Find where the given text appears and provide that cell's center as [X, Y] coordinate. 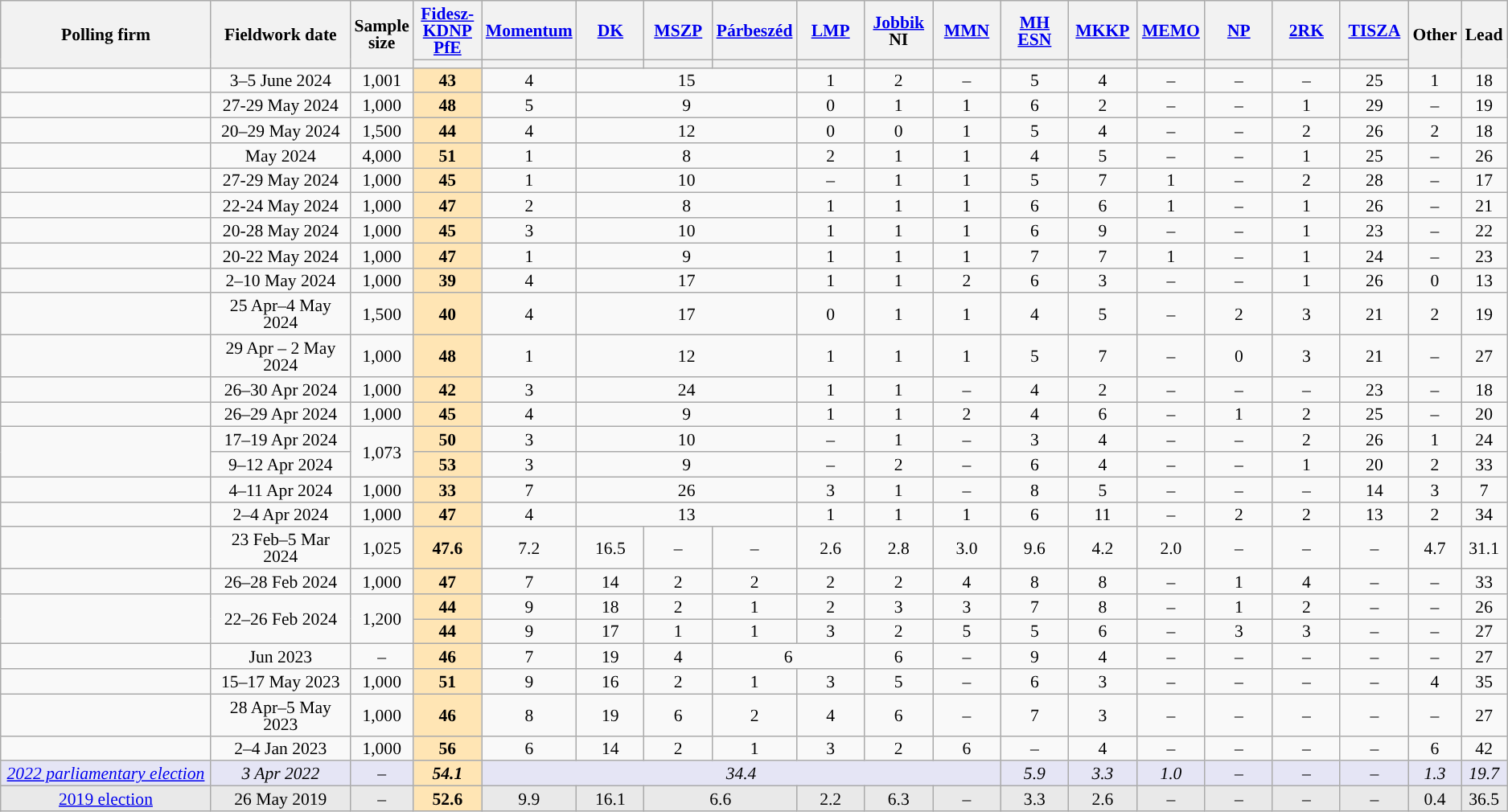
1.0 [1171, 773]
26 May 2019 [280, 799]
DK [610, 31]
9.6 [1034, 548]
2022 parliamentary election [106, 773]
MSZP [679, 31]
2.8 [899, 548]
MKKP [1102, 31]
35 [1485, 682]
26–30 Apr 2024 [280, 389]
34.4 [742, 773]
MMN [967, 31]
54.1 [447, 773]
56 [447, 748]
47.6 [447, 548]
2.0 [1171, 548]
40 [447, 314]
0.4 [1435, 799]
Sample size [381, 34]
MEMO [1171, 31]
20-28 May 2024 [280, 230]
26–29 Apr 2024 [280, 415]
20-22 May 2024 [280, 256]
Jun 2023 [280, 656]
3.0 [967, 548]
May 2024 [280, 156]
Fieldwork date [280, 34]
1,073 [381, 452]
16.1 [610, 799]
22–26 Feb 2024 [280, 619]
36.5 [1485, 799]
1.3 [1435, 773]
LMP [830, 31]
28 Apr–5 May 2023 [280, 715]
50 [447, 439]
15 [687, 80]
15–17 May 2023 [280, 682]
20–29 May 2024 [280, 130]
Fidesz-KDNPPfE [447, 31]
17–19 Apr 2024 [280, 439]
1,025 [381, 548]
Polling firm [106, 34]
4.2 [1102, 548]
3–5 June 2024 [280, 80]
Párbeszéd [754, 31]
31.1 [1485, 548]
Other [1435, 34]
MHESN [1034, 31]
4–11 Apr 2024 [280, 489]
JobbikNI [899, 31]
9–12 Apr 2024 [280, 465]
1,001 [381, 80]
6.3 [899, 799]
4,000 [381, 156]
25 Apr–4 May 2024 [280, 314]
2–4 Jan 2023 [280, 748]
9.9 [529, 799]
43 [447, 80]
11 [1102, 515]
22-24 May 2024 [280, 206]
52.6 [447, 799]
53 [447, 465]
2.2 [830, 799]
16.5 [610, 548]
39 [447, 280]
19.7 [1485, 773]
5.9 [1034, 773]
26–28 Feb 2024 [280, 582]
34 [1485, 515]
4.7 [1435, 548]
1,200 [381, 619]
29 Apr – 2 May 2024 [280, 356]
2–4 Apr 2024 [280, 515]
TISZA [1374, 31]
Lead [1485, 34]
2–10 May 2024 [280, 280]
23 Feb–5 Mar 2024 [280, 548]
28 [1374, 180]
7.2 [529, 548]
2RK [1306, 31]
16 [610, 682]
NP [1239, 31]
2019 election [106, 799]
22 [1485, 230]
6.6 [721, 799]
Momentum [529, 31]
3 Apr 2022 [280, 773]
29 [1374, 106]
